From the cell containing the given text, extract its center point as (X, Y) coordinate. 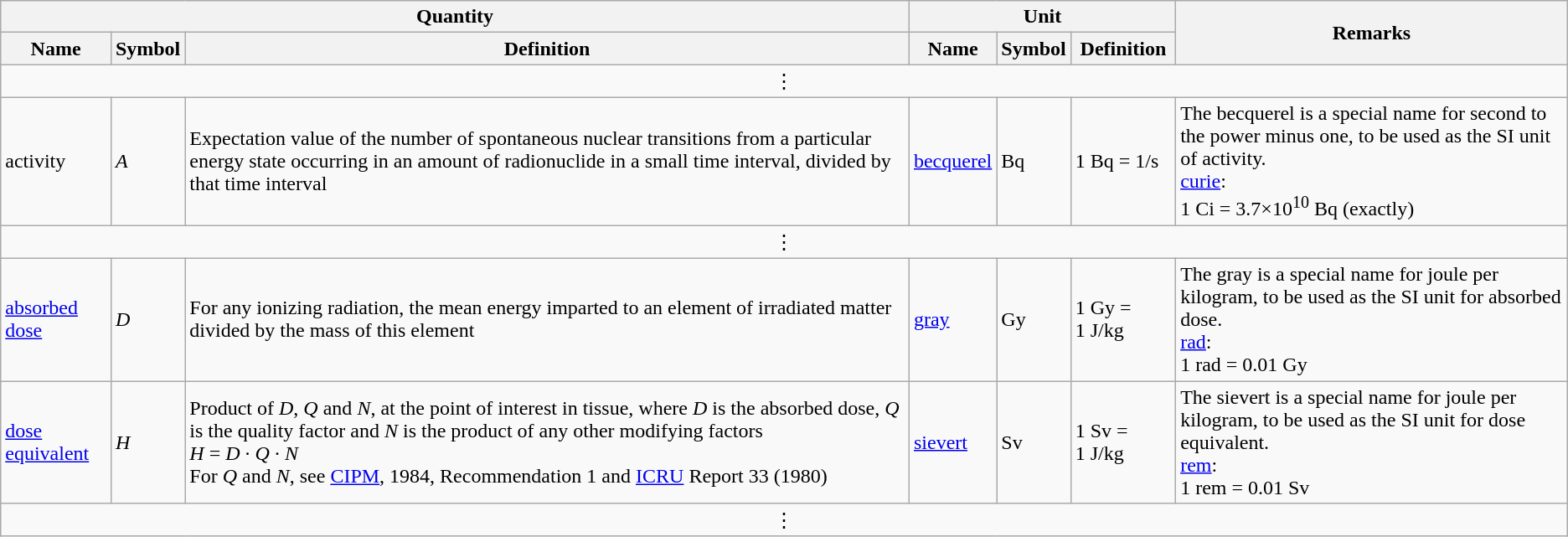
D (147, 320)
absorbed dose (56, 320)
Remarks (1372, 33)
1 Sv = 1 J/kg (1122, 442)
Unit (1042, 17)
Quantity (456, 17)
A (147, 161)
Sv (1034, 442)
1 Bq = 1/s (1122, 161)
H (147, 442)
Bq (1034, 161)
1 Gy = 1 J/kg (1122, 320)
dose equivalent (56, 442)
The sievert is a special name for joule per kilogram, to be used as the SI unit for dose equivalent.rem:1 rem = 0.01 Sv (1372, 442)
becquerel (952, 161)
gray (952, 320)
The becquerel is a special name for second to the power minus one, to be used as the SI unit of activity.curie:1 Ci = 3.7×1010 Bq (exactly) (1372, 161)
For any ionizing radiation, the mean energy imparted to an element of irradiated matter divided by the mass of this element (548, 320)
activity (56, 161)
The gray is a special name for joule per kilogram, to be used as the SI unit for absorbed dose.rad:1 rad = 0.01 Gy (1372, 320)
sievert (952, 442)
Gy (1034, 320)
